Scan for the cell matching the given text and deliver its (X, Y) coordinate at center. 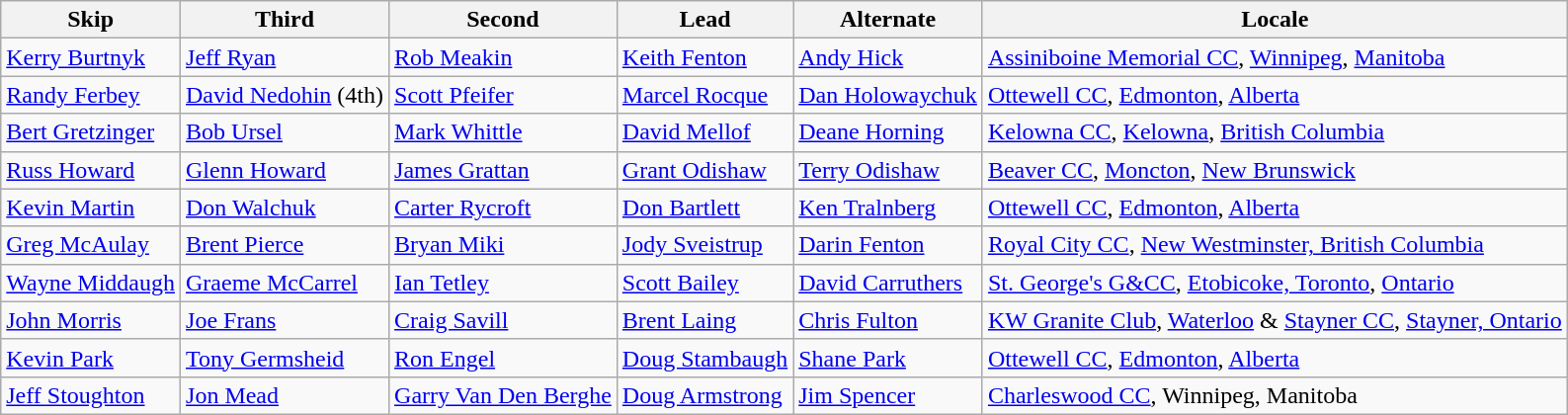
Deane Horning (888, 132)
Scott Bailey (704, 283)
Russ Howard (91, 170)
Charleswood CC, Winnipeg, Manitoba (1275, 395)
Grant Odishaw (704, 170)
Jody Sveistrup (704, 245)
David Mellof (704, 132)
Don Walchuk (285, 207)
Darin Fenton (888, 245)
KW Granite Club, Waterloo & Stayner CC, Stayner, Ontario (1275, 320)
Randy Ferbey (91, 95)
Craig Savill (504, 320)
St. George's G&CC, Etobicoke, Toronto, Ontario (1275, 283)
Greg McAulay (91, 245)
Terry Odishaw (888, 170)
Tony Germsheid (285, 358)
Chris Fulton (888, 320)
Glenn Howard (285, 170)
David Carruthers (888, 283)
John Morris (91, 320)
David Nedohin (4th) (285, 95)
Shane Park (888, 358)
Kevin Park (91, 358)
Joe Frans (285, 320)
Carter Rycroft (504, 207)
Keith Fenton (704, 57)
Bob Ursel (285, 132)
Jim Spencer (888, 395)
Bryan Miki (504, 245)
Graeme McCarrel (285, 283)
Ron Engel (504, 358)
Kerry Burtnyk (91, 57)
Doug Armstrong (704, 395)
Beaver CC, Moncton, New Brunswick (1275, 170)
Kelowna CC, Kelowna, British Columbia (1275, 132)
Alternate (888, 20)
Ken Tralnberg (888, 207)
Skip (91, 20)
Scott Pfeifer (504, 95)
Mark Whittle (504, 132)
Kevin Martin (91, 207)
Jon Mead (285, 395)
Bert Gretzinger (91, 132)
Royal City CC, New Westminster, British Columbia (1275, 245)
Locale (1275, 20)
Jeff Ryan (285, 57)
Garry Van Den Berghe (504, 395)
Wayne Middaugh (91, 283)
Dan Holowaychuk (888, 95)
Doug Stambaugh (704, 358)
Brent Laing (704, 320)
James Grattan (504, 170)
Jeff Stoughton (91, 395)
Don Bartlett (704, 207)
Marcel Rocque (704, 95)
Brent Pierce (285, 245)
Lead (704, 20)
Third (285, 20)
Rob Meakin (504, 57)
Second (504, 20)
Assiniboine Memorial CC, Winnipeg, Manitoba (1275, 57)
Ian Tetley (504, 283)
Andy Hick (888, 57)
